Extract the [x, y] coordinate from the center of the cell holding the provided text.  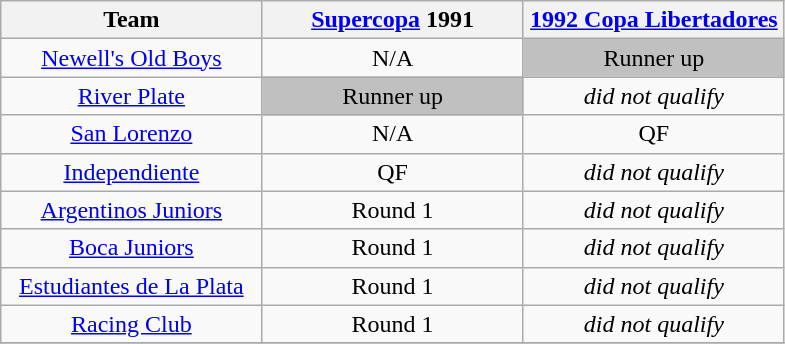
San Lorenzo [132, 134]
Boca Juniors [132, 248]
Supercopa 1991 [392, 20]
1992 Copa Libertadores [654, 20]
Argentinos Juniors [132, 210]
Racing Club [132, 324]
Estudiantes de La Plata [132, 286]
Newell's Old Boys [132, 58]
River Plate [132, 96]
Independiente [132, 172]
Team [132, 20]
